For the text-containing cell, return its midpoint in (X, Y) coordinate format. 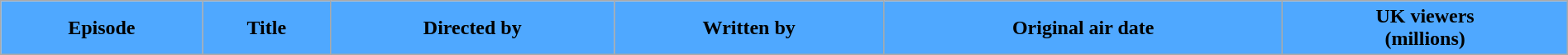
Title (266, 28)
Directed by (473, 28)
Original air date (1083, 28)
Episode (102, 28)
Written by (749, 28)
UK viewers(millions) (1425, 28)
